Pinpoint the cell where the given text exists, returning its [X, Y] midpoint coordinate. 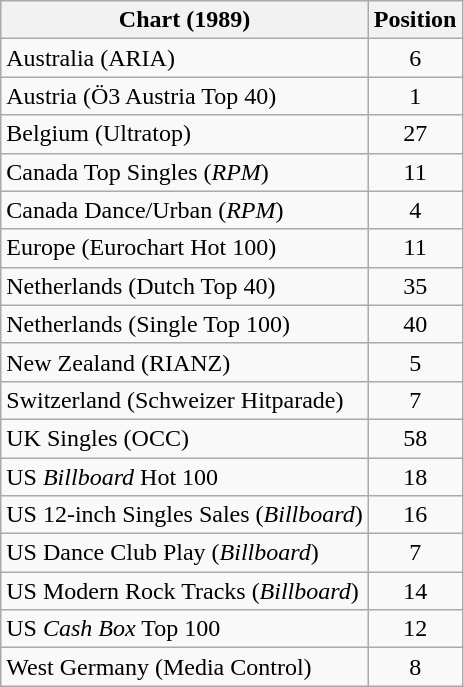
Europe (Eurochart Hot 100) [185, 248]
Netherlands (Dutch Top 40) [185, 286]
New Zealand (RIANZ) [185, 362]
12 [415, 629]
Canada Dance/Urban (RPM) [185, 210]
UK Singles (OCC) [185, 438]
5 [415, 362]
27 [415, 134]
Canada Top Singles (RPM) [185, 172]
US Cash Box Top 100 [185, 629]
58 [415, 438]
West Germany (Media Control) [185, 667]
18 [415, 477]
US 12-inch Singles Sales (Billboard) [185, 515]
1 [415, 96]
US Dance Club Play (Billboard) [185, 553]
Austria (Ö3 Austria Top 40) [185, 96]
US Billboard Hot 100 [185, 477]
US Modern Rock Tracks (Billboard) [185, 591]
35 [415, 286]
14 [415, 591]
Belgium (Ultratop) [185, 134]
4 [415, 210]
Australia (ARIA) [185, 58]
8 [415, 667]
16 [415, 515]
Switzerland (Schweizer Hitparade) [185, 400]
Position [415, 20]
40 [415, 324]
6 [415, 58]
Chart (1989) [185, 20]
Netherlands (Single Top 100) [185, 324]
